Return the (X, Y) coordinate for the center point of the cell that contains the specified text.  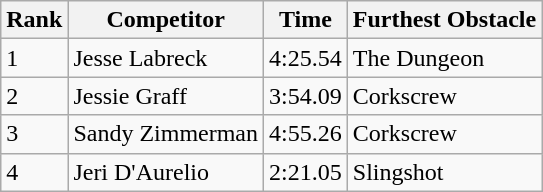
Competitor (166, 20)
Time (306, 20)
4:55.26 (306, 134)
Sandy Zimmerman (166, 134)
Jesse Labreck (166, 58)
4 (34, 172)
4:25.54 (306, 58)
2:21.05 (306, 172)
Slingshot (444, 172)
3:54.09 (306, 96)
Jessie Graff (166, 96)
3 (34, 134)
Furthest Obstacle (444, 20)
The Dungeon (444, 58)
1 (34, 58)
Rank (34, 20)
2 (34, 96)
Jeri D'Aurelio (166, 172)
